Capture the cell that displays the provided text and extract its (x, y) central coordinate. 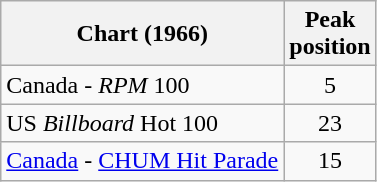
Canada - CHUM Hit Parade (142, 161)
US Billboard Hot 100 (142, 123)
5 (330, 85)
Canada - RPM 100 (142, 85)
23 (330, 123)
Peakposition (330, 34)
Chart (1966) (142, 34)
15 (330, 161)
